Detect which cell encompasses the target text, then output its [x, y] center coordinate. 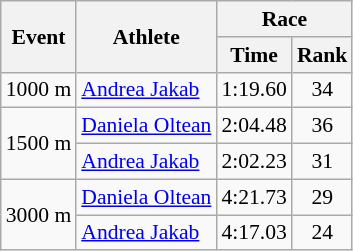
1500 m [38, 144]
4:17.03 [254, 233]
29 [322, 197]
1000 m [38, 90]
34 [322, 90]
24 [322, 233]
Race [284, 19]
Event [38, 36]
4:21.73 [254, 197]
2:04.48 [254, 126]
31 [322, 162]
Athlete [146, 36]
1:19.60 [254, 90]
Rank [322, 55]
36 [322, 126]
Time [254, 55]
2:02.23 [254, 162]
3000 m [38, 214]
